Return [X, Y] of the center of cell containing provided text 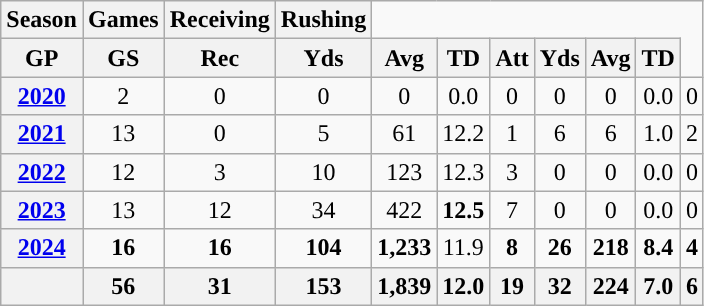
GP [42, 58]
Rushing [323, 20]
2021 [42, 134]
61 [404, 134]
1 [512, 134]
218 [610, 248]
5 [323, 134]
1,839 [404, 286]
32 [560, 286]
8 [512, 248]
153 [323, 286]
12.2 [464, 134]
19 [512, 286]
26 [560, 248]
104 [323, 248]
Season [42, 20]
31 [220, 286]
2024 [42, 248]
56 [123, 286]
1.0 [658, 134]
2023 [42, 210]
12.5 [464, 210]
Receiving [220, 20]
7 [512, 210]
8.4 [658, 248]
GS [123, 58]
Rec [220, 58]
2020 [42, 96]
224 [610, 286]
11.9 [464, 248]
7.0 [658, 286]
12.0 [464, 286]
12.3 [464, 172]
2022 [42, 172]
123 [404, 172]
34 [323, 210]
Att [512, 58]
1,233 [404, 248]
4 [692, 248]
Games [123, 20]
10 [323, 172]
422 [404, 210]
